Detect which cell encompasses the target text, then output its [X, Y] center coordinate. 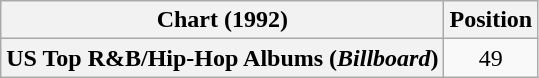
Position [491, 20]
Chart (1992) [222, 20]
49 [491, 58]
US Top R&B/Hip-Hop Albums (Billboard) [222, 58]
